From the cell containing the given text, extract its center point as [X, Y] coordinate. 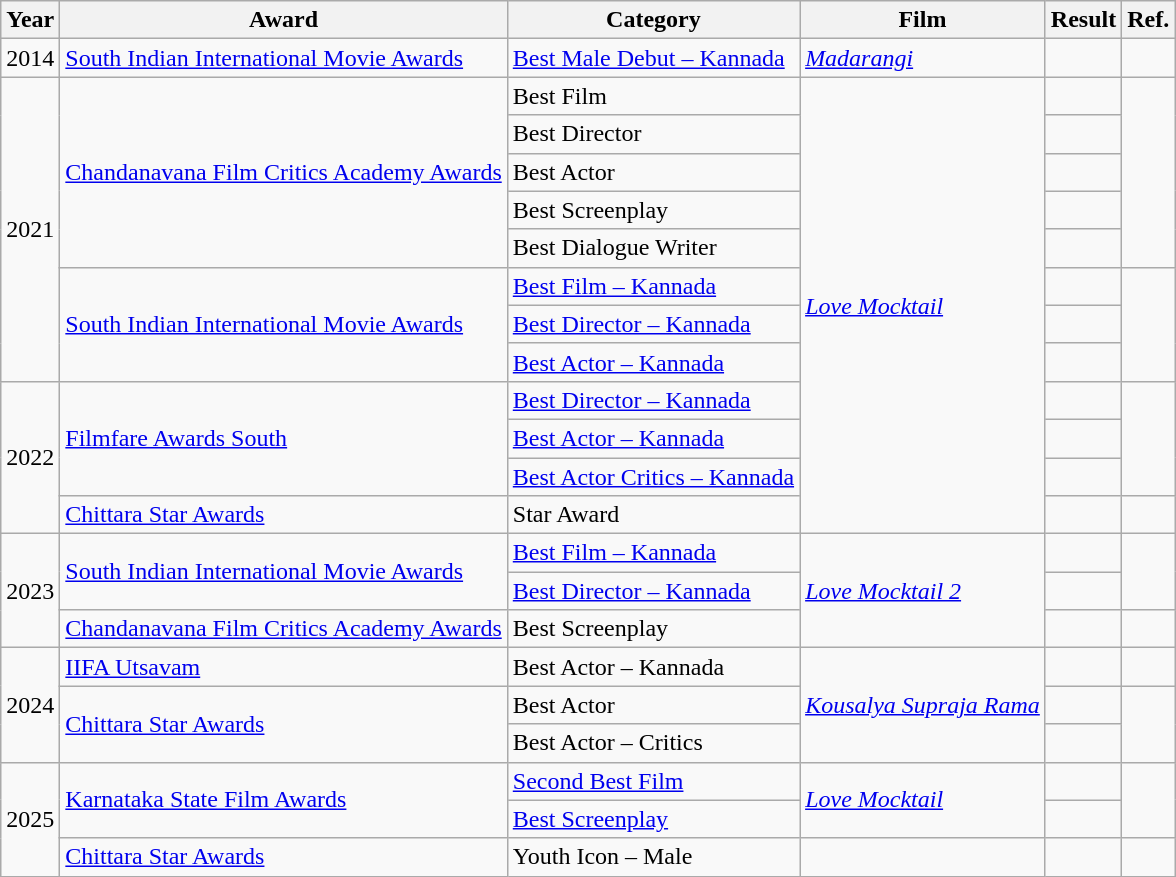
2021 [30, 229]
Result [1083, 20]
Madarangi [923, 58]
Best Director [653, 134]
Best Actor Critics – Kannada [653, 477]
Film [923, 20]
2014 [30, 58]
Ref. [1148, 20]
Kousalya Supraja Rama [923, 705]
Love Mocktail 2 [923, 591]
IIFA Utsavam [284, 667]
2023 [30, 591]
Best Male Debut – Kannada [653, 58]
Filmfare Awards South [284, 438]
Star Award [653, 515]
Best Film [653, 96]
2022 [30, 457]
Karnataka State Film Awards [284, 800]
Best Dialogue Writer [653, 248]
Second Best Film [653, 781]
Best Actor – Critics [653, 743]
Category [653, 20]
Year [30, 20]
Youth Icon – Male [653, 857]
2025 [30, 819]
2024 [30, 705]
Award [284, 20]
